Provide the (X, Y) coordinate of the cell's center where the given text is located.  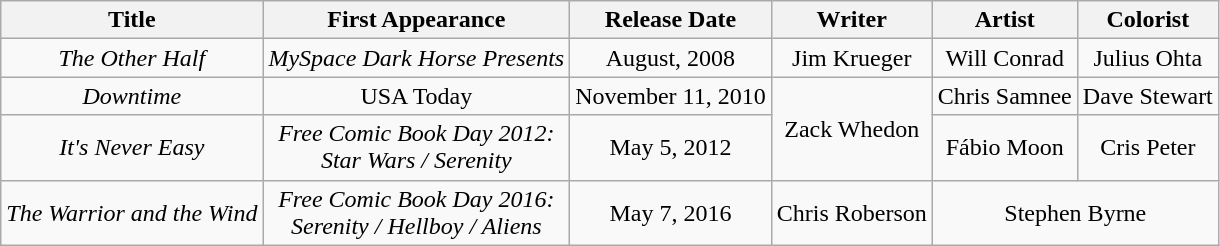
Zack Whedon (852, 128)
November 11, 2010 (670, 96)
Jim Krueger (852, 58)
Free Comic Book Day 2016:Serenity / Hellboy / Aliens (416, 212)
May 5, 2012 (670, 148)
Title (132, 20)
USA Today (416, 96)
Writer (852, 20)
Colorist (1148, 20)
It's Never Easy (132, 148)
Free Comic Book Day 2012:Star Wars / Serenity (416, 148)
Release Date (670, 20)
Chris Roberson (852, 212)
Chris Samnee (1004, 96)
Julius Ohta (1148, 58)
First Appearance (416, 20)
The Warrior and the Wind (132, 212)
The Other Half (132, 58)
Downtime (132, 96)
Dave Stewart (1148, 96)
Stephen Byrne (1075, 212)
Cris Peter (1148, 148)
August, 2008 (670, 58)
Artist (1004, 20)
MySpace Dark Horse Presents (416, 58)
Fábio Moon (1004, 148)
Will Conrad (1004, 58)
May 7, 2016 (670, 212)
